Return [x, y] of the center of cell containing provided text 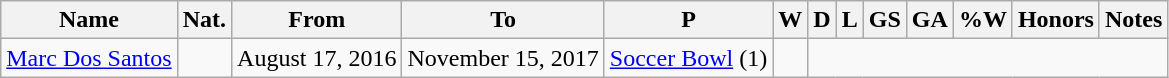
Marc Dos Santos [89, 58]
August 17, 2016 [317, 58]
Nat. [204, 20]
Name [89, 20]
GA [930, 20]
Notes [1133, 20]
D [822, 20]
P [688, 20]
To [503, 20]
From [317, 20]
GS [884, 20]
W [790, 20]
Honors [1056, 20]
November 15, 2017 [503, 58]
L [850, 20]
%W [982, 20]
Soccer Bowl (1) [688, 58]
